Return the (X, Y) coordinate for the center point of the cell that contains the specified text.  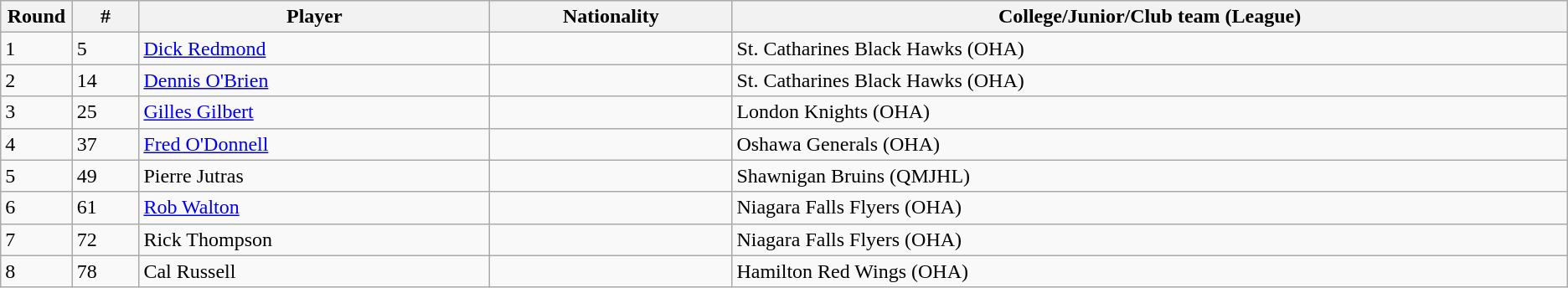
Oshawa Generals (OHA) (1149, 144)
2 (37, 80)
7 (37, 239)
3 (37, 112)
Cal Russell (315, 271)
Rick Thompson (315, 239)
4 (37, 144)
Nationality (611, 17)
Shawnigan Bruins (QMJHL) (1149, 176)
Fred O'Donnell (315, 144)
Player (315, 17)
8 (37, 271)
37 (106, 144)
25 (106, 112)
Rob Walton (315, 208)
1 (37, 49)
London Knights (OHA) (1149, 112)
College/Junior/Club team (League) (1149, 17)
6 (37, 208)
Dennis O'Brien (315, 80)
78 (106, 271)
61 (106, 208)
14 (106, 80)
# (106, 17)
Dick Redmond (315, 49)
Pierre Jutras (315, 176)
Gilles Gilbert (315, 112)
49 (106, 176)
Hamilton Red Wings (OHA) (1149, 271)
72 (106, 239)
Round (37, 17)
